Locate the cell with the specified text and output its (x, y) center coordinate. 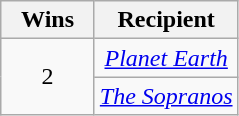
Planet Earth (166, 58)
Wins (48, 20)
The Sopranos (166, 96)
2 (48, 77)
Recipient (166, 20)
